Search for the cell housing the specified text and yield its [X, Y] center coordinate. 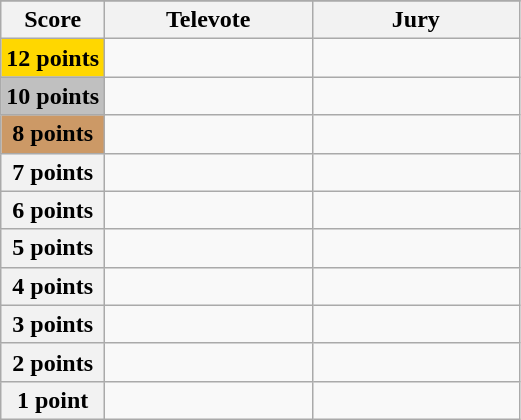
2 points [53, 362]
6 points [53, 210]
8 points [53, 134]
1 point [53, 400]
Televote [209, 20]
12 points [53, 58]
3 points [53, 324]
7 points [53, 172]
Score [53, 20]
10 points [53, 96]
5 points [53, 248]
Jury [416, 20]
4 points [53, 286]
